For the text-containing cell, return its midpoint in [X, Y] coordinate format. 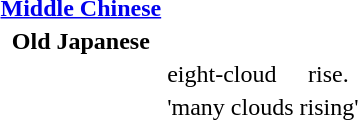
eight-cloud [235, 74]
